Detect which cell encompasses the target text, then output its (x, y) center coordinate. 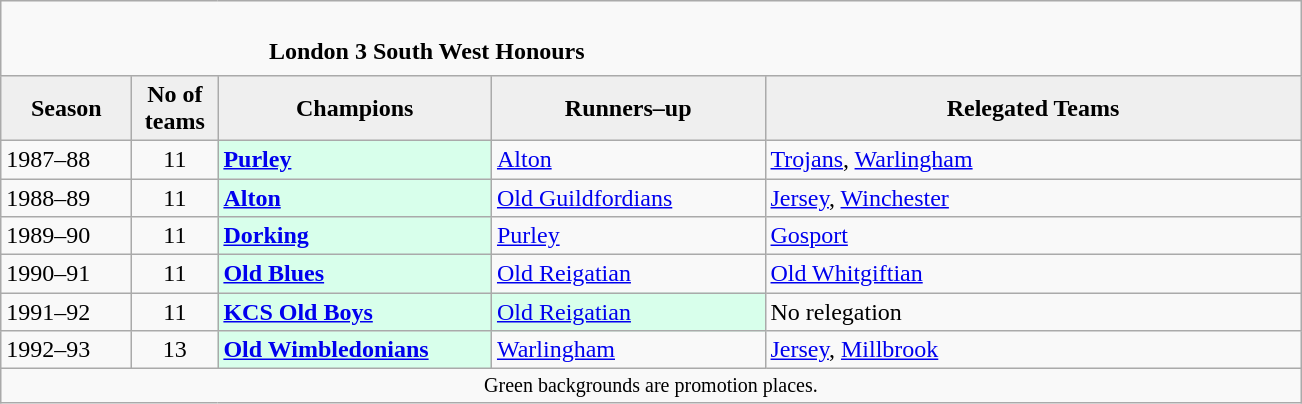
Relegated Teams (1033, 108)
Season (66, 108)
13 (175, 350)
1988–89 (66, 197)
Dorking (355, 236)
1989–90 (66, 236)
1991–92 (66, 312)
Green backgrounds are promotion places. (651, 386)
Old Guildfordians (628, 197)
1992–93 (66, 350)
Trojans, Warlingham (1033, 159)
Gosport (1033, 236)
Old Blues (355, 274)
Old Whitgiftian (1033, 274)
No relegation (1033, 312)
Old Wimbledonians (355, 350)
Warlingham (628, 350)
1990–91 (66, 274)
Jersey, Winchester (1033, 197)
No of teams (175, 108)
KCS Old Boys (355, 312)
Jersey, Millbrook (1033, 350)
Runners–up (628, 108)
1987–88 (66, 159)
Champions (355, 108)
